Locate the cell with the specified text and output its [X, Y] center coordinate. 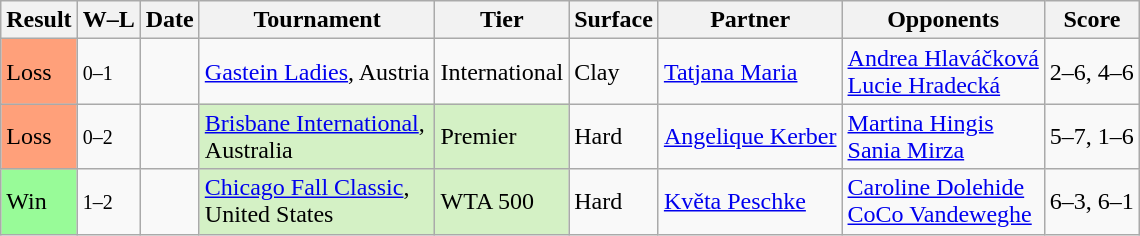
0–1 [108, 72]
Květa Peschke [750, 202]
Date [170, 20]
Tournament [317, 20]
International [502, 72]
Surface [614, 20]
Martina Hingis Sania Mirza [943, 136]
Tier [502, 20]
Win [39, 202]
Chicago Fall Classic, United States [317, 202]
Gastein Ladies, Austria [317, 72]
6–3, 6–1 [1092, 202]
Andrea Hlaváčková Lucie Hradecká [943, 72]
Result [39, 20]
5–7, 1–6 [1092, 136]
WTA 500 [502, 202]
Clay [614, 72]
Premier [502, 136]
Score [1092, 20]
2–6, 4–6 [1092, 72]
Opponents [943, 20]
W–L [108, 20]
1–2 [108, 202]
Brisbane International, Australia [317, 136]
Partner [750, 20]
Angelique Kerber [750, 136]
Caroline Dolehide CoCo Vandeweghe [943, 202]
0–2 [108, 136]
Tatjana Maria [750, 72]
